Identify which cell holds the provided text, then report its (X, Y) central coordinate. 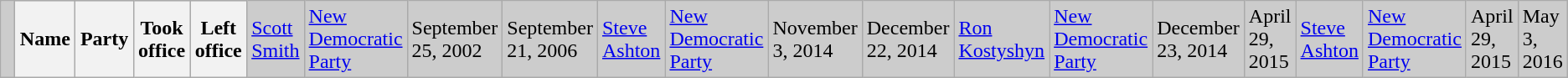
Left office (219, 39)
November 3, 2014 (815, 39)
September 21, 2006 (550, 39)
Scott Smith (276, 39)
December 22, 2014 (908, 39)
September 25, 2002 (455, 39)
Ron Kostyshyn (1002, 39)
Name (45, 39)
Party (104, 39)
December 23, 2014 (1199, 39)
Took office (162, 39)
May 3, 2016 (1543, 39)
